Pinpoint the cell where the given text exists, returning its (X, Y) midpoint coordinate. 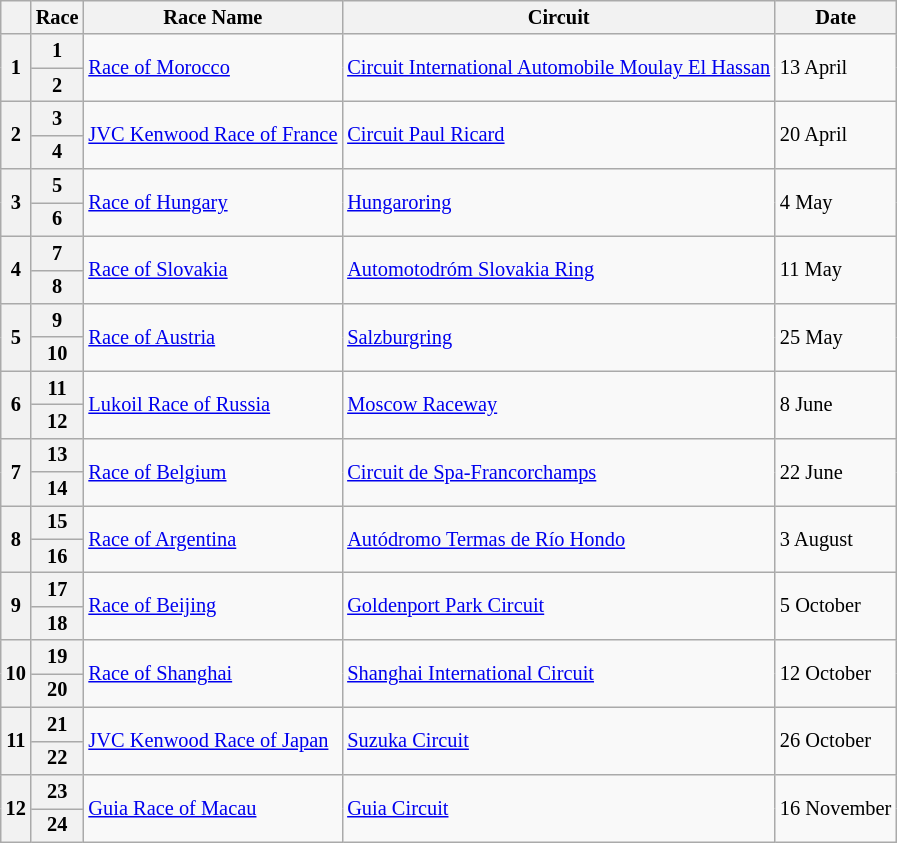
Guia Race of Macau (212, 808)
Autódromo Termas de Río Hondo (558, 538)
Race Name (212, 17)
JVC Kenwood Race of Japan (212, 740)
5 October (836, 606)
Race of Hungary (212, 202)
Automotodróm Slovakia Ring (558, 270)
Race of Austria (212, 336)
18 (58, 623)
23 (58, 791)
22 June (836, 472)
Guia Circuit (558, 808)
Lukoil Race of Russia (212, 404)
19 (58, 657)
15 (58, 522)
Race of Argentina (212, 538)
Circuit (558, 17)
12 October (836, 674)
16 November (836, 808)
Race of Slovakia (212, 270)
Salzburgring (558, 336)
Race (58, 17)
Moscow Raceway (558, 404)
Race of Belgium (212, 472)
21 (58, 724)
26 October (836, 740)
Race of Beijing (212, 606)
Circuit Paul Ricard (558, 134)
20 April (836, 134)
16 (58, 556)
20 (58, 690)
4 May (836, 202)
11 May (836, 270)
8 June (836, 404)
Date (836, 17)
13 (58, 455)
JVC Kenwood Race of France (212, 134)
14 (58, 489)
Suzuka Circuit (558, 740)
24 (58, 825)
13 April (836, 68)
17 (58, 589)
3 August (836, 538)
Circuit International Automobile Moulay El Hassan (558, 68)
Race of Morocco (212, 68)
Goldenport Park Circuit (558, 606)
Race of Shanghai (212, 674)
Hungaroring (558, 202)
22 (58, 758)
25 May (836, 336)
Shanghai International Circuit (558, 674)
Circuit de Spa-Francorchamps (558, 472)
